For the text-containing cell, return its midpoint in [x, y] coordinate format. 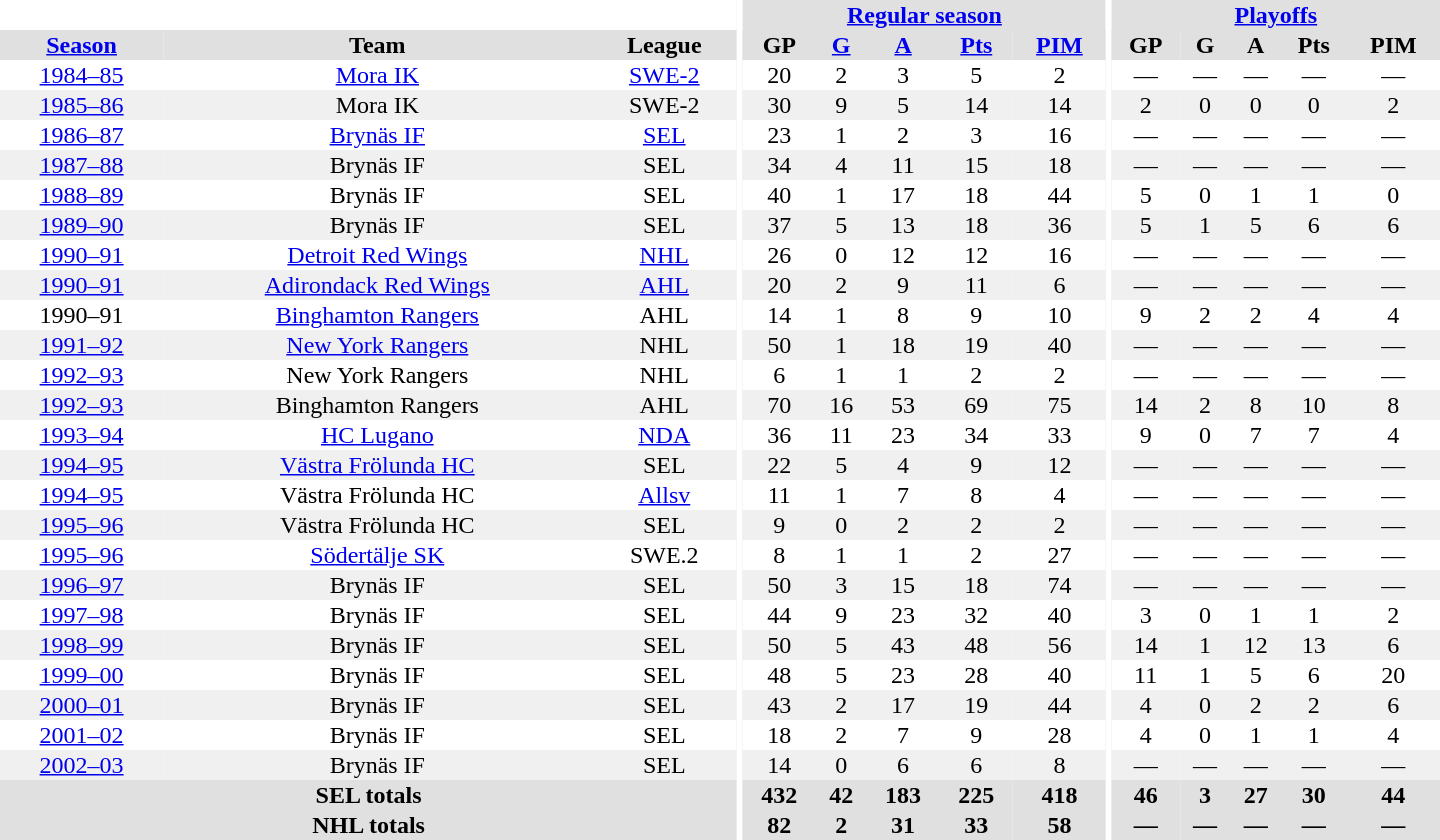
53 [904, 405]
26 [780, 255]
SWE.2 [664, 555]
1988–89 [82, 195]
Regular season [924, 15]
1998–99 [82, 645]
1984–85 [82, 75]
NHL totals [368, 825]
Playoffs [1276, 15]
37 [780, 225]
58 [1060, 825]
42 [842, 795]
46 [1146, 795]
183 [904, 795]
70 [780, 405]
League [664, 45]
HC Lugano [377, 435]
1997–98 [82, 615]
1989–90 [82, 225]
32 [976, 615]
69 [976, 405]
Season [82, 45]
75 [1060, 405]
1987–88 [82, 165]
1996–97 [82, 585]
Södertälje SK [377, 555]
432 [780, 795]
1999–00 [82, 675]
Detroit Red Wings [377, 255]
418 [1060, 795]
2002–03 [82, 765]
1991–92 [82, 345]
56 [1060, 645]
2000–01 [82, 705]
Team [377, 45]
Adirondack Red Wings [377, 285]
Allsv [664, 495]
31 [904, 825]
1985–86 [82, 105]
NDA [664, 435]
74 [1060, 585]
1986–87 [82, 135]
2001–02 [82, 735]
1993–94 [82, 435]
22 [780, 465]
SEL totals [368, 795]
82 [780, 825]
225 [976, 795]
